Scan for the cell matching the given text and deliver its [x, y] coordinate at center. 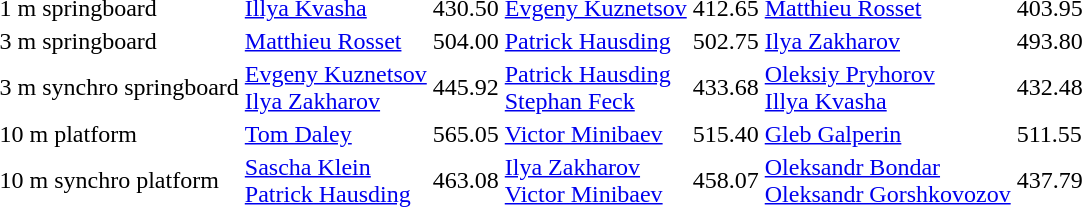
Victor Minibaev [596, 134]
445.92 [466, 88]
Ilya Zakharov [888, 41]
Patrick Hausding [596, 41]
504.00 [466, 41]
502.75 [726, 41]
Oleksiy PryhorovIllya Kvasha [888, 88]
515.40 [726, 134]
Matthieu Rosset [336, 41]
Gleb Galperin [888, 134]
Evgeny KuznetsovIlya Zakharov [336, 88]
Tom Daley [336, 134]
Patrick HausdingStephan Feck [596, 88]
565.05 [466, 134]
433.68 [726, 88]
